Return [x, y] of the center of cell containing provided text 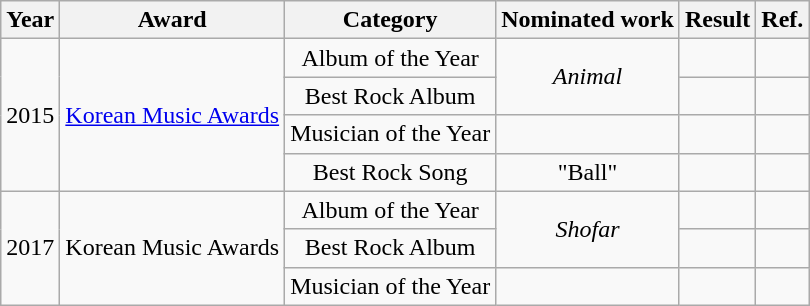
Year [30, 20]
Result [717, 20]
Category [390, 20]
Shofar [588, 229]
"Ball" [588, 172]
Best Rock Song [390, 172]
2015 [30, 115]
2017 [30, 248]
Ref. [782, 20]
Animal [588, 77]
Award [172, 20]
Nominated work [588, 20]
